Locate the cell with the specified text and output its (x, y) center coordinate. 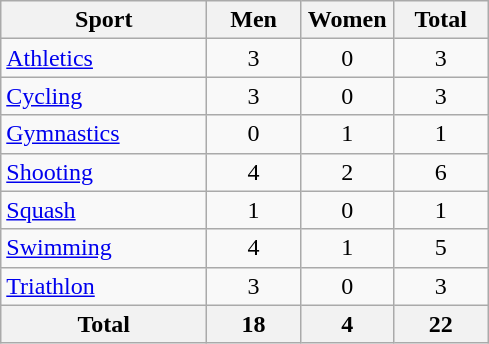
Triathlon (104, 286)
Squash (104, 210)
Gymnastics (104, 134)
Shooting (104, 172)
Men (254, 20)
Cycling (104, 96)
Sport (104, 20)
Athletics (104, 58)
Swimming (104, 248)
6 (441, 172)
2 (347, 172)
5 (441, 248)
Women (347, 20)
18 (254, 324)
22 (441, 324)
